Pinpoint the cell where the given text exists, returning its (X, Y) midpoint coordinate. 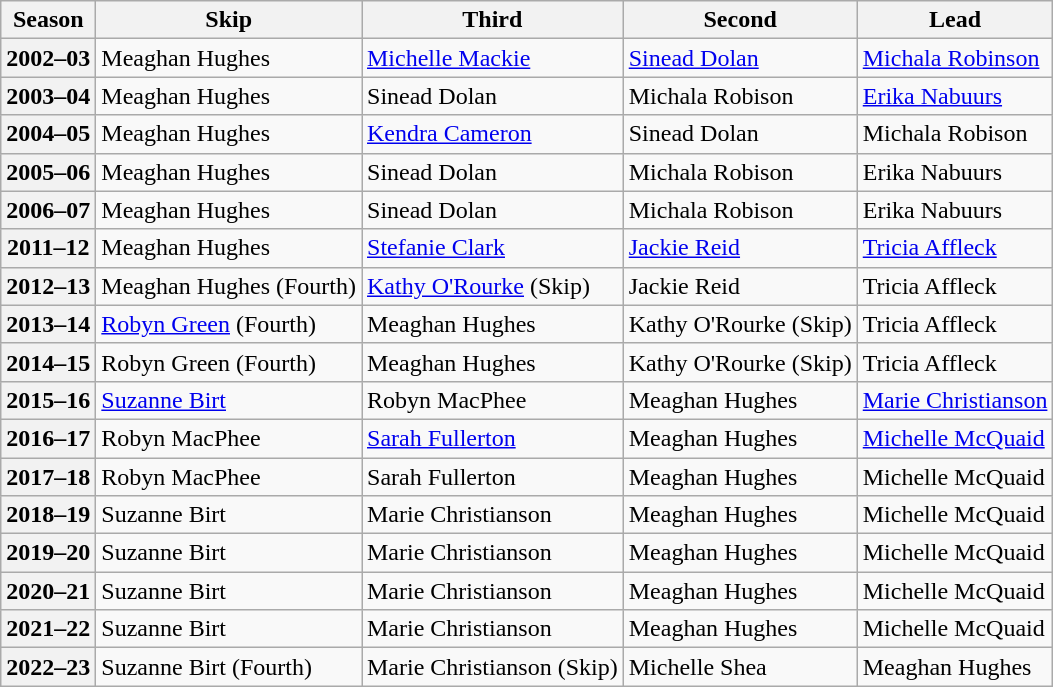
2014–15 (48, 362)
2011–12 (48, 248)
Michala Robinson (955, 58)
2021–22 (48, 629)
2006–07 (48, 210)
Marie Christianson (Skip) (493, 667)
2013–14 (48, 324)
2018–19 (48, 515)
2012–13 (48, 286)
2017–18 (48, 477)
2002–03 (48, 58)
2019–20 (48, 553)
Skip (229, 20)
2016–17 (48, 438)
Kendra Cameron (493, 134)
2004–05 (48, 134)
Suzanne Birt (Fourth) (229, 667)
Lead (955, 20)
Michelle Mackie (493, 58)
2005–06 (48, 172)
2022–23 (48, 667)
Meaghan Hughes (Fourth) (229, 286)
2003–04 (48, 96)
Season (48, 20)
Michelle Shea (740, 667)
2020–21 (48, 591)
Stefanie Clark (493, 248)
Second (740, 20)
2015–16 (48, 400)
Third (493, 20)
